Return the [X, Y] coordinate for the center point of the cell that contains the specified text.  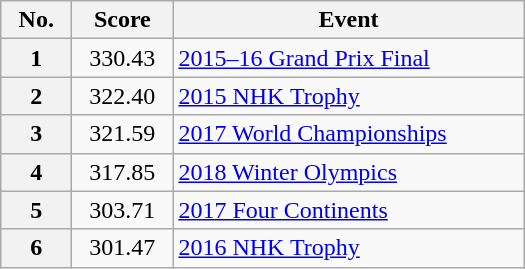
322.40 [122, 96]
330.43 [122, 58]
No. [36, 20]
301.47 [122, 248]
6 [36, 248]
3 [36, 134]
2015 NHK Trophy [348, 96]
1 [36, 58]
Score [122, 20]
317.85 [122, 172]
2016 NHK Trophy [348, 248]
2017 World Championships [348, 134]
303.71 [122, 210]
2 [36, 96]
2017 Four Continents [348, 210]
2018 Winter Olympics [348, 172]
5 [36, 210]
321.59 [122, 134]
Event [348, 20]
2015–16 Grand Prix Final [348, 58]
4 [36, 172]
